Search for the cell housing the specified text and yield its [X, Y] center coordinate. 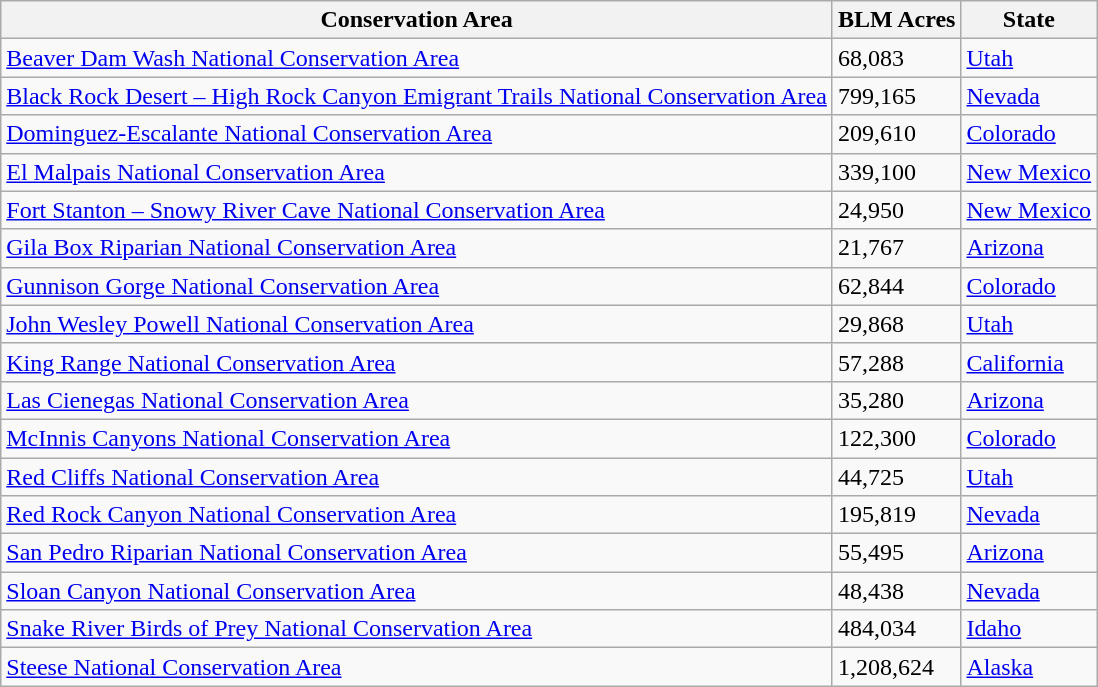
Black Rock Desert – High Rock Canyon Emigrant Trails National Conservation Area [417, 96]
Beaver Dam Wash National Conservation Area [417, 58]
El Malpais National Conservation Area [417, 172]
799,165 [896, 96]
21,767 [896, 248]
484,034 [896, 629]
Red Cliffs National Conservation Area [417, 477]
Gila Box Riparian National Conservation Area [417, 248]
29,868 [896, 324]
68,083 [896, 58]
Red Rock Canyon National Conservation Area [417, 515]
55,495 [896, 553]
Conservation Area [417, 20]
44,725 [896, 477]
Las Cienegas National Conservation Area [417, 400]
Steese National Conservation Area [417, 667]
122,300 [896, 438]
Sloan Canyon National Conservation Area [417, 591]
San Pedro Riparian National Conservation Area [417, 553]
John Wesley Powell National Conservation Area [417, 324]
209,610 [896, 134]
57,288 [896, 362]
339,100 [896, 172]
State [1029, 20]
McInnis Canyons National Conservation Area [417, 438]
Alaska [1029, 667]
Idaho [1029, 629]
24,950 [896, 210]
48,438 [896, 591]
King Range National Conservation Area [417, 362]
California [1029, 362]
BLM Acres [896, 20]
Fort Stanton – Snowy River Cave National Conservation Area [417, 210]
1,208,624 [896, 667]
35,280 [896, 400]
Gunnison Gorge National Conservation Area [417, 286]
62,844 [896, 286]
Snake River Birds of Prey National Conservation Area [417, 629]
Dominguez-Escalante National Conservation Area [417, 134]
195,819 [896, 515]
